Identify which cell holds the provided text, then report its [x, y] central coordinate. 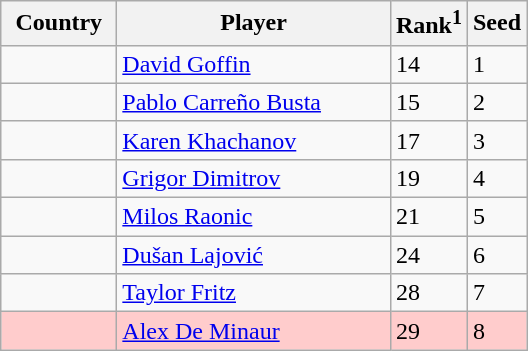
24 [428, 255]
Pablo Carreño Busta [254, 102]
5 [496, 217]
David Goffin [254, 64]
3 [496, 140]
6 [496, 255]
Country [59, 24]
Dušan Lajović [254, 255]
21 [428, 217]
Karen Khachanov [254, 140]
4 [496, 178]
2 [496, 102]
29 [428, 331]
Rank1 [428, 24]
Seed [496, 24]
Milos Raonic [254, 217]
17 [428, 140]
19 [428, 178]
1 [496, 64]
7 [496, 293]
Grigor Dimitrov [254, 178]
Player [254, 24]
15 [428, 102]
Taylor Fritz [254, 293]
28 [428, 293]
Alex De Minaur [254, 331]
8 [496, 331]
14 [428, 64]
